Identify which cell holds the provided text, then report its [X, Y] central coordinate. 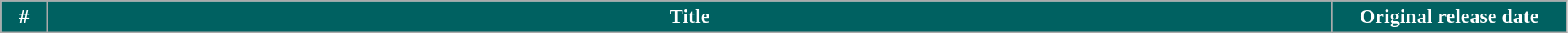
Title [689, 17]
# [24, 17]
Original release date [1449, 17]
